Pinpoint the cell where the given text exists, returning its [x, y] midpoint coordinate. 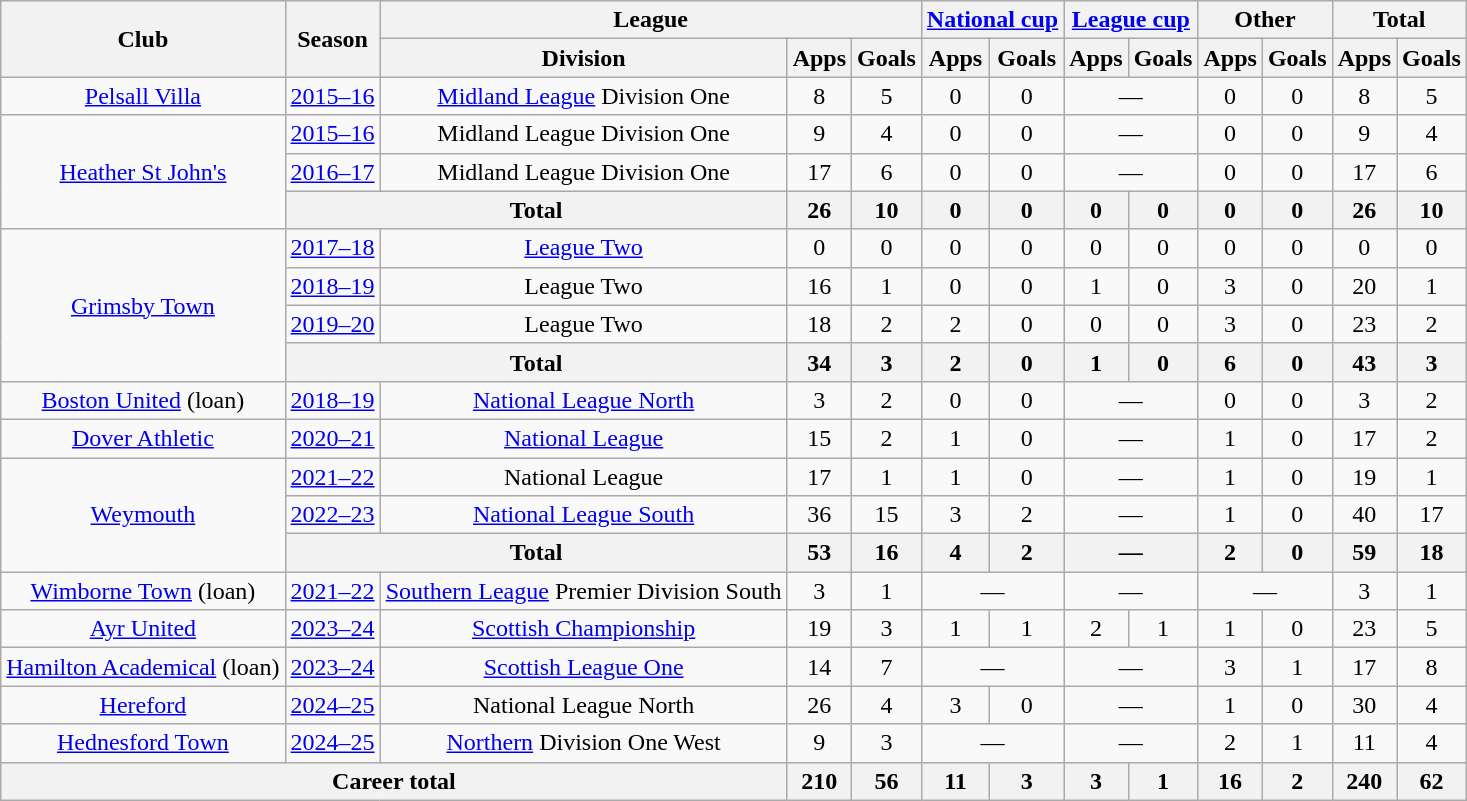
Wimborne Town (loan) [143, 591]
36 [819, 515]
Boston United (loan) [143, 400]
Hereford [143, 705]
40 [1364, 515]
62 [1432, 781]
56 [887, 781]
Other [1265, 20]
Scottish Championship [584, 629]
Hamilton Academical (loan) [143, 667]
2016–17 [332, 172]
14 [819, 667]
2020–21 [332, 438]
League cup [1131, 20]
Season [332, 39]
59 [1364, 553]
Pelsall Villa [143, 96]
National League South [584, 515]
Northern Division One West [584, 743]
Career total [394, 781]
240 [1364, 781]
Division [584, 58]
Southern League Premier Division South [584, 591]
2019–20 [332, 324]
2017–18 [332, 248]
43 [1364, 362]
Dover Athletic [143, 438]
Hednesford Town [143, 743]
30 [1364, 705]
20 [1364, 286]
53 [819, 553]
National cup [992, 20]
7 [887, 667]
Club [143, 39]
Scottish League One [584, 667]
Ayr United [143, 629]
Heather St John's [143, 172]
Grimsby Town [143, 305]
League [650, 20]
210 [819, 781]
Weymouth [143, 515]
34 [819, 362]
2022–23 [332, 515]
